From the cell containing the given text, extract its center point as [x, y] coordinate. 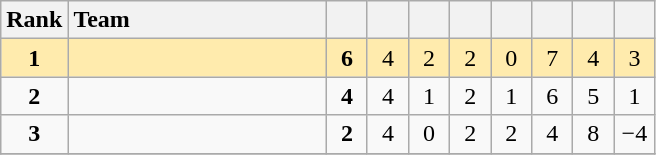
Team [198, 20]
−4 [634, 134]
7 [552, 58]
Rank [34, 20]
5 [594, 96]
8 [594, 134]
